Locate the cell with the specified text and output its (x, y) center coordinate. 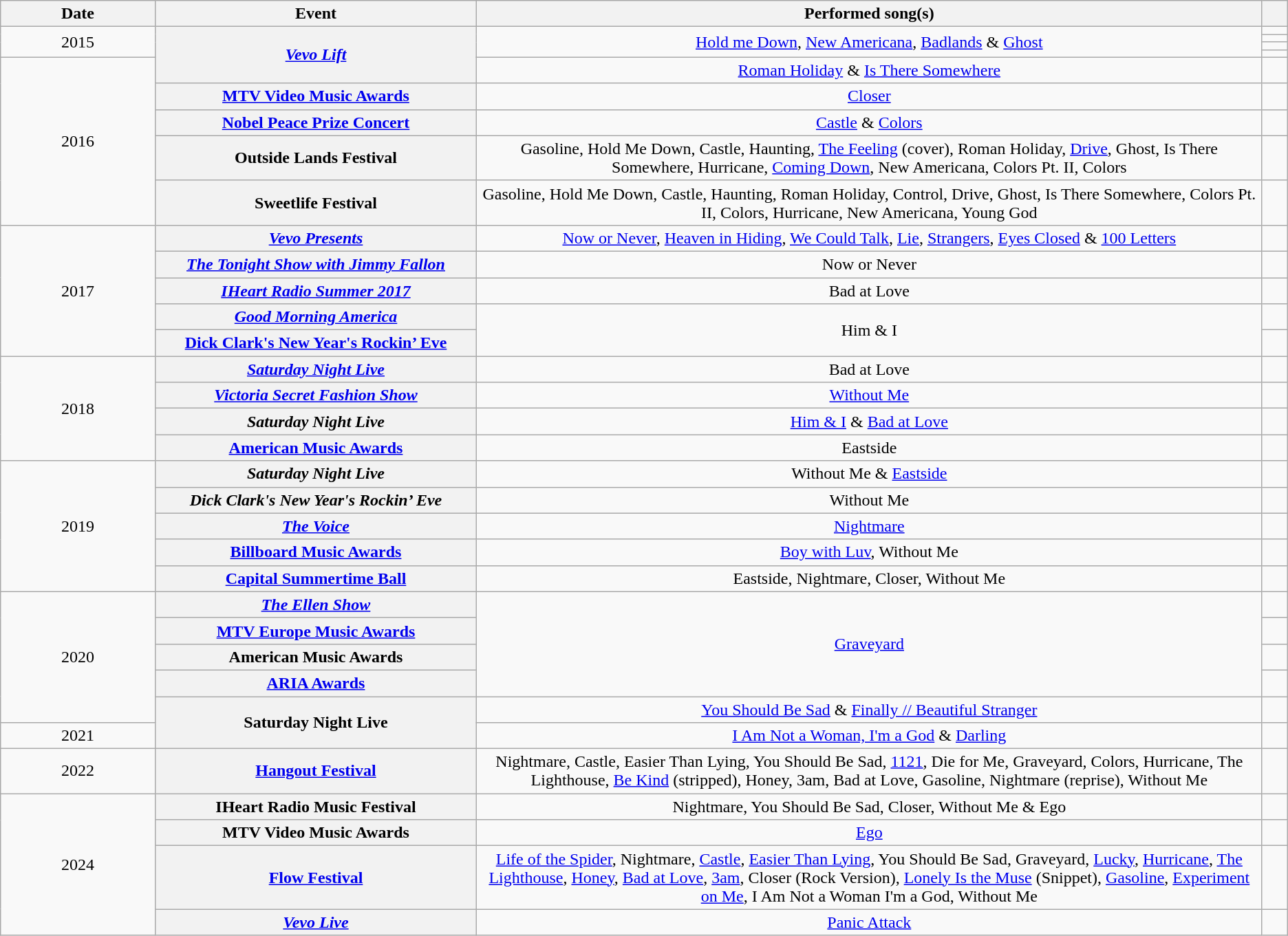
You Should Be Sad & Finally // Beautiful Stranger (870, 709)
2022 (78, 772)
Without Me & Eastside (870, 474)
Ego (870, 833)
The Tonight Show with Jimmy Fallon (316, 264)
Him & I & Bad at Love (870, 422)
Roman Holiday & Is There Somewhere (870, 70)
Flow Festival (316, 878)
2018 (78, 409)
Him & I (870, 330)
I Am Not a Woman, I'm a God & Darling (870, 736)
Billboard Music Awards (316, 552)
Date (78, 14)
Good Morning America (316, 317)
Now or Never (870, 264)
Panic Attack (870, 922)
Eastside (870, 448)
Nightmare (870, 526)
Hangout Festival (316, 772)
2020 (78, 657)
2016 (78, 141)
Event (316, 14)
Performed song(s) (870, 14)
2024 (78, 864)
Hold me Down, New Americana, Badlands & Ghost (870, 42)
Capital Summertime Ball (316, 578)
Vevo Live (316, 922)
IHeart Radio Summer 2017 (316, 291)
ARIA Awards (316, 683)
Outside Lands Festival (316, 158)
The Voice (316, 526)
Graveyard (870, 644)
Nightmare, You Should Be Sad, Closer, Without Me & Ego (870, 807)
Vevo Presents (316, 238)
2015 (78, 42)
2019 (78, 526)
IHeart Radio Music Festival (316, 807)
The Ellen Show (316, 605)
Boy with Luv, Without Me (870, 552)
Now or Never, Heaven in Hiding, We Could Talk, Lie, Strangers, Eyes Closed & 100 Letters (870, 238)
Eastside, Nightmare, Closer, Without Me (870, 578)
Closer (870, 96)
2017 (78, 290)
Nobel Peace Prize Concert (316, 122)
2021 (78, 736)
Castle & Colors (870, 122)
MTV Europe Music Awards (316, 631)
Sweetlife Festival (316, 202)
Victoria Secret Fashion Show (316, 395)
Vevo Lift (316, 55)
